Determine the (x, y) coordinate at the center of the cell enclosing the given text.  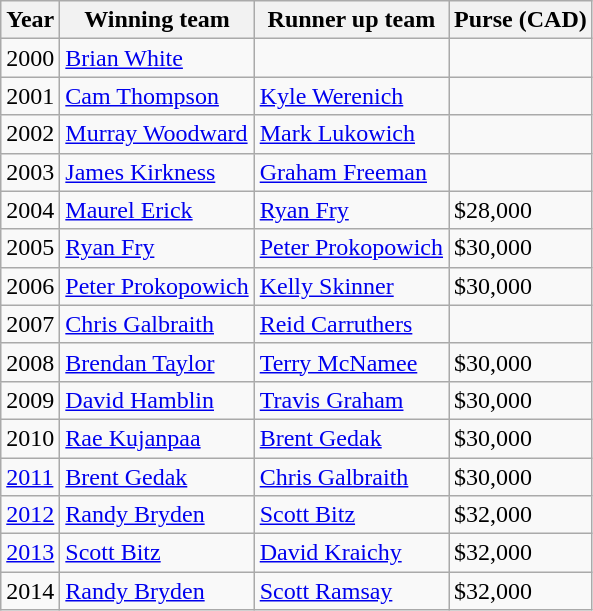
Brian White (157, 58)
2003 (30, 172)
2004 (30, 210)
2012 (30, 515)
Kelly Skinner (351, 286)
Graham Freeman (351, 172)
Terry McNamee (351, 362)
2000 (30, 58)
Reid Carruthers (351, 324)
$28,000 (521, 210)
Mark Lukowich (351, 134)
Rae Kujanpaa (157, 438)
Runner up team (351, 20)
2006 (30, 286)
2002 (30, 134)
Year (30, 20)
2010 (30, 438)
Cam Thompson (157, 96)
Kyle Werenich (351, 96)
James Kirkness (157, 172)
David Kraichy (351, 553)
David Hamblin (157, 400)
2008 (30, 362)
Travis Graham (351, 400)
Scott Ramsay (351, 591)
2005 (30, 248)
Brendan Taylor (157, 362)
Murray Woodward (157, 134)
2014 (30, 591)
Winning team (157, 20)
Maurel Erick (157, 210)
2013 (30, 553)
2011 (30, 477)
2001 (30, 96)
2009 (30, 400)
Purse (CAD) (521, 20)
2007 (30, 324)
